For the text-containing cell, return its midpoint in (X, Y) coordinate format. 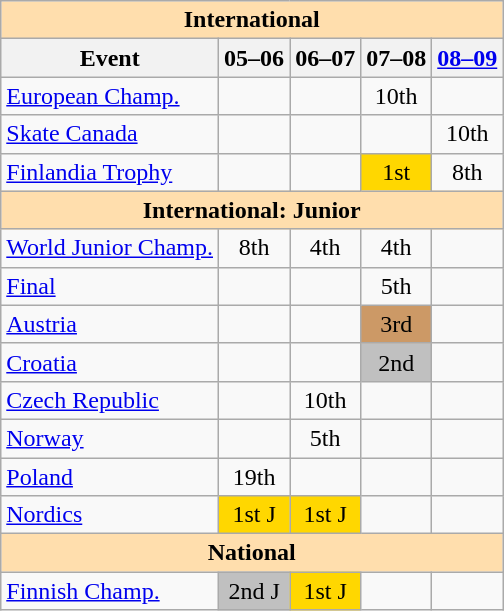
International: Junior (252, 210)
Czech Republic (110, 400)
European Champ. (110, 96)
National (252, 553)
19th (254, 477)
1st (396, 172)
Skate Canada (110, 134)
Croatia (110, 362)
Austria (110, 324)
World Junior Champ. (110, 248)
2nd J (254, 591)
Final (110, 286)
Finlandia Trophy (110, 172)
Event (110, 58)
07–08 (396, 58)
Nordics (110, 515)
Norway (110, 438)
International (252, 20)
3rd (396, 324)
06–07 (326, 58)
Poland (110, 477)
Finnish Champ. (110, 591)
2nd (396, 362)
05–06 (254, 58)
08–09 (468, 58)
